Locate the cell with the specified text and output its (X, Y) center coordinate. 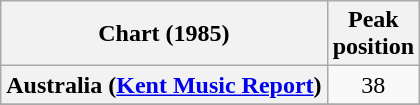
Australia (Kent Music Report) (164, 85)
Chart (1985) (164, 34)
38 (373, 85)
Peak position (373, 34)
